Extract the (x, y) coordinate from the center of the cell holding the provided text.  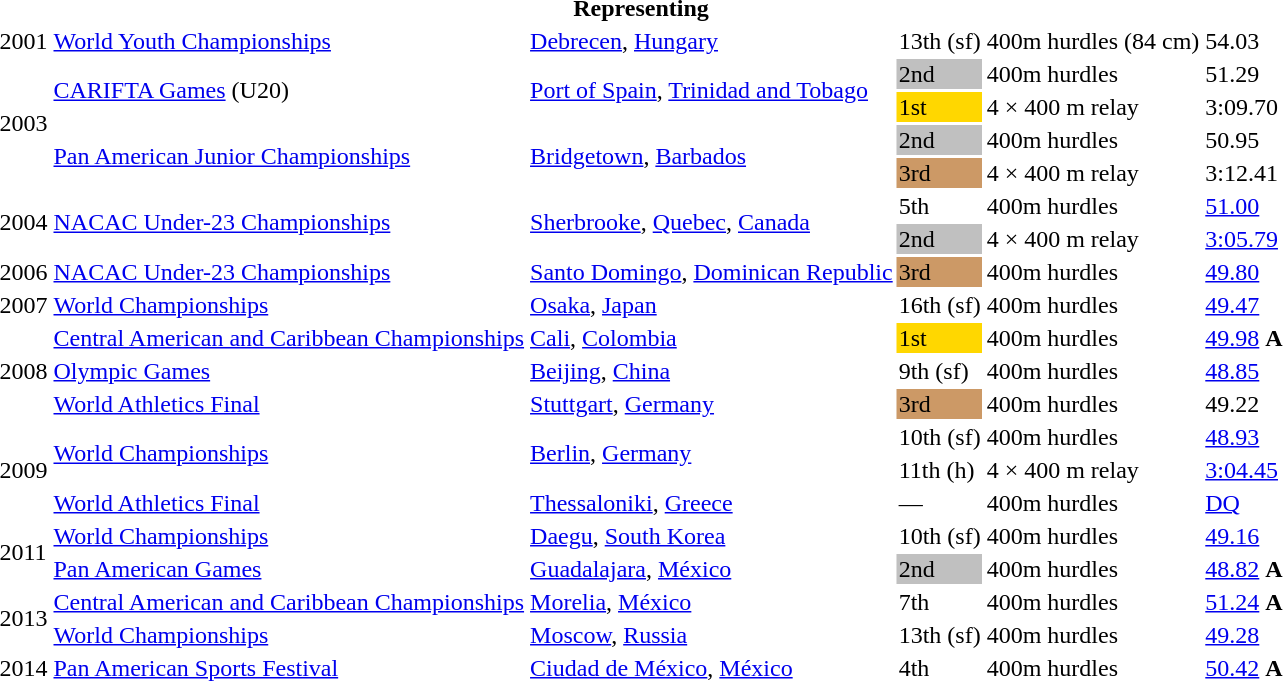
CARIFTA Games (U20) (289, 90)
Beijing, China (712, 371)
Osaka, Japan (712, 305)
Thessaloniki, Greece (712, 503)
Bridgetown, Barbados (712, 156)
Debrecen, Hungary (712, 41)
Moscow, Russia (712, 635)
Sherbrooke, Quebec, Canada (712, 222)
Morelia, México (712, 602)
Daegu, South Korea (712, 536)
Cali, Colombia (712, 338)
7th (940, 602)
Stuttgart, Germany (712, 404)
Guadalajara, México (712, 569)
11th (h) (940, 470)
— (940, 503)
Santo Domingo, Dominican Republic (712, 272)
World Youth Championships (289, 41)
Port of Spain, Trinidad and Tobago (712, 90)
400m hurdles (84 cm) (1093, 41)
Pan American Junior Championships (289, 156)
5th (940, 206)
9th (sf) (940, 371)
Olympic Games (289, 371)
Pan American Games (289, 569)
Berlin, Germany (712, 454)
16th (sf) (940, 305)
